Return the [X, Y] coordinate for the center point of the cell that contains the specified text.  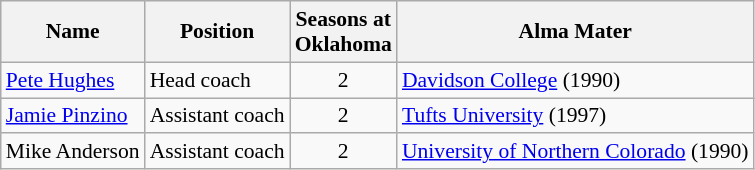
Pete Hughes [73, 80]
Head coach [218, 80]
Mike Anderson [73, 152]
Name [73, 32]
Position [218, 32]
Jamie Pinzino [73, 116]
Alma Mater [576, 32]
Davidson College (1990) [576, 80]
Tufts University (1997) [576, 116]
Seasons atOklahoma [344, 32]
University of Northern Colorado (1990) [576, 152]
